Pinpoint the cell where the given text exists, returning its [X, Y] midpoint coordinate. 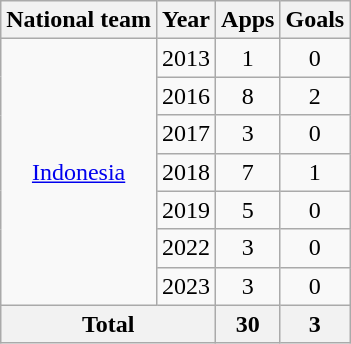
National team [79, 20]
2017 [186, 134]
5 [248, 210]
7 [248, 172]
2022 [186, 248]
Goals [315, 20]
2019 [186, 210]
30 [248, 324]
Year [186, 20]
2023 [186, 286]
2 [315, 96]
Apps [248, 20]
Indonesia [79, 172]
Total [108, 324]
2016 [186, 96]
2018 [186, 172]
2013 [186, 58]
8 [248, 96]
